Search for the cell housing the specified text and yield its (X, Y) center coordinate. 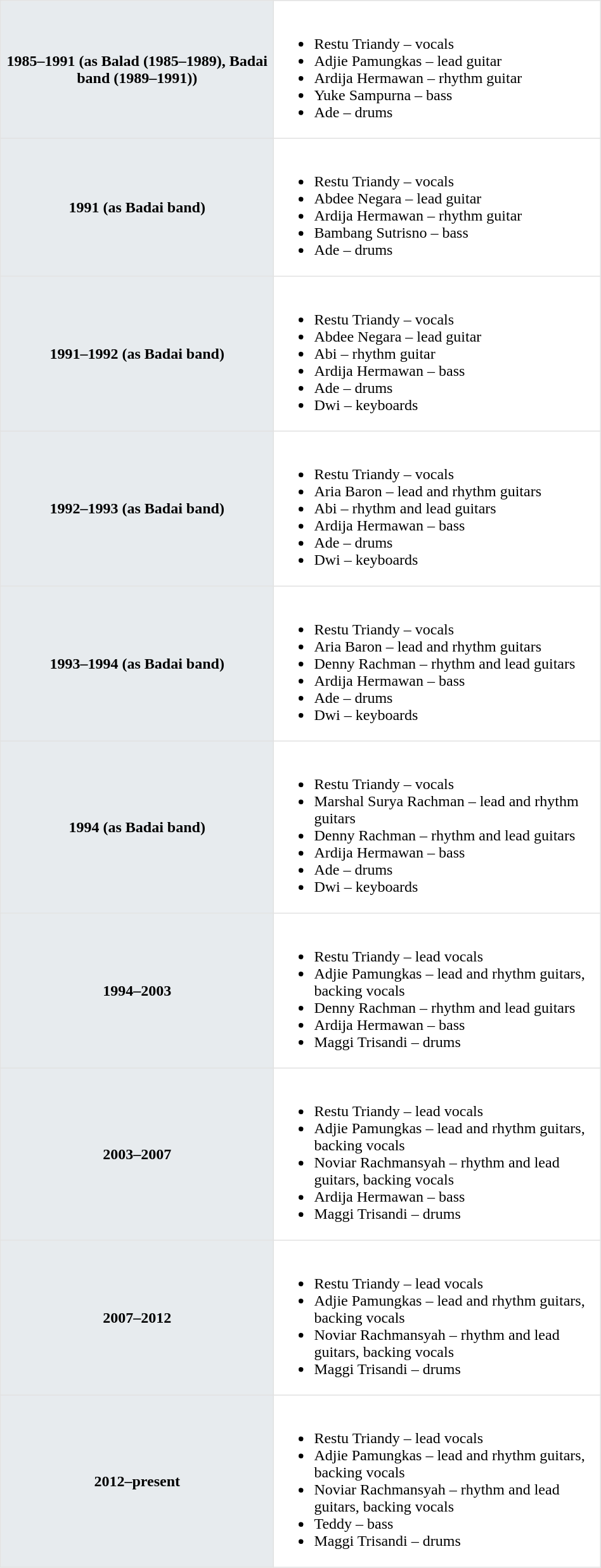
Restu Triandy – vocalsAbdee Negara – lead guitarAbi – rhythm guitarArdija Hermawan – bassAde – drumsDwi – keyboards (437, 354)
1993–1994 (as Badai band) (137, 664)
2012–present (137, 1481)
2003–2007 (137, 1154)
Restu Triandy – vocalsAria Baron – lead and rhythm guitarsDenny Rachman – rhythm and lead guitarsArdija Hermawan – bassAde – drumsDwi – keyboards (437, 664)
1985–1991 (as Balad (1985–1989), Badai band (1989–1991)) (137, 70)
1994–2003 (137, 991)
1991–1992 (as Badai band) (137, 354)
1991 (as Badai band) (137, 207)
2007–2012 (137, 1318)
1992–1993 (as Badai band) (137, 508)
1994 (as Badai band) (137, 827)
Restu Triandy – vocalsAdjie Pamungkas – lead guitarArdija Hermawan – rhythm guitarYuke Sampurna – bassAde – drums (437, 70)
Restu Triandy – vocalsAria Baron – lead and rhythm guitarsAbi – rhythm and lead guitarsArdija Hermawan – bassAde – drumsDwi – keyboards (437, 508)
Restu Triandy – vocalsAbdee Negara – lead guitarArdija Hermawan – rhythm guitarBambang Sutrisno – bassAde – drums (437, 207)
